Find where the given text appears and provide that cell's center as [X, Y] coordinate. 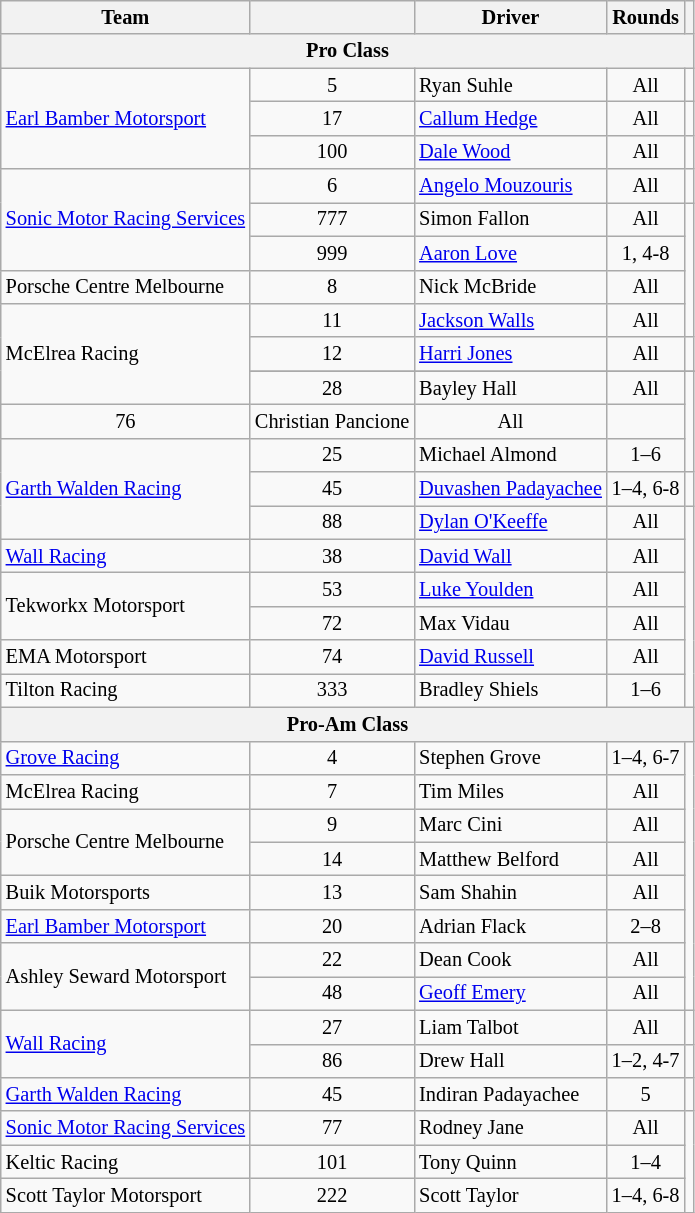
1–2, 4-7 [646, 1061]
72 [332, 623]
28 [332, 388]
11 [332, 320]
86 [332, 1061]
9 [332, 825]
Tony Quinn [510, 1162]
Rodney Jane [510, 1128]
77 [332, 1128]
EMA Motorsport [126, 657]
Team [126, 17]
8 [332, 287]
88 [332, 522]
100 [332, 152]
David Russell [510, 657]
14 [332, 859]
Bayley Hall [510, 388]
53 [332, 589]
1–4 [646, 1162]
Dylan O'Keeffe [510, 522]
777 [332, 219]
Pro Class [348, 51]
Keltic Racing [126, 1162]
333 [332, 690]
Buik Motorsports [126, 892]
Aaron Love [510, 253]
Callum Hedge [510, 118]
20 [332, 926]
Adrian Flack [510, 926]
222 [332, 1195]
Angelo Mouzouris [510, 186]
2–8 [646, 926]
Dale Wood [510, 152]
Liam Talbot [510, 1027]
Drew Hall [510, 1061]
Pro-Am Class [348, 724]
Simon Fallon [510, 219]
Ryan Suhle [510, 85]
13 [332, 892]
48 [332, 993]
Sam Shahin [510, 892]
Tekworkx Motorsport [126, 606]
6 [332, 186]
Matthew Belford [510, 859]
Bradley Shiels [510, 690]
12 [332, 354]
101 [332, 1162]
Michael Almond [510, 455]
1–4, 6-7 [646, 758]
Nick McBride [510, 287]
74 [332, 657]
Luke Youlden [510, 589]
Max Vidau [510, 623]
Indiran Padayachee [510, 1094]
Tilton Racing [126, 690]
999 [332, 253]
4 [332, 758]
David Wall [510, 556]
Duvashen Padayachee [510, 489]
76 [126, 421]
Geoff Emery [510, 993]
27 [332, 1027]
Grove Racing [126, 758]
Christian Pancione [332, 421]
7 [332, 791]
Driver [510, 17]
Jackson Walls [510, 320]
Marc Cini [510, 825]
Stephen Grove [510, 758]
25 [332, 455]
Scott Taylor [510, 1195]
Scott Taylor Motorsport [126, 1195]
Harri Jones [510, 354]
22 [332, 960]
38 [332, 556]
Ashley Seward Motorsport [126, 976]
Rounds [646, 17]
Dean Cook [510, 960]
Tim Miles [510, 791]
17 [332, 118]
1, 4-8 [646, 253]
